From the cell containing the given text, extract its center point as [x, y] coordinate. 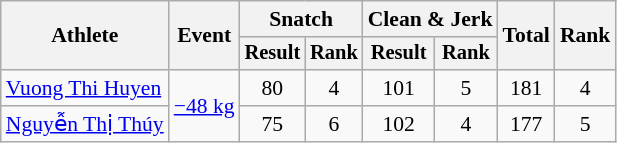
181 [526, 88]
−48 kg [204, 106]
177 [526, 124]
Event [204, 36]
Total [526, 36]
6 [334, 124]
80 [273, 88]
102 [399, 124]
101 [399, 88]
Nguyễn Thị Thúy [85, 124]
Vuong Thi Huyen [85, 88]
Snatch [302, 19]
75 [273, 124]
Athlete [85, 36]
Clean & Jerk [430, 19]
